Capture the cell that displays the provided text and extract its [X, Y] central coordinate. 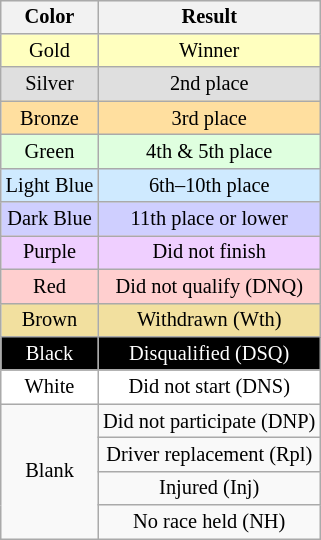
Disqualified (DSQ) [209, 354]
Withdrawn (Wth) [209, 320]
Black [50, 354]
Color [50, 17]
Silver [50, 84]
Dark Blue [50, 219]
White [50, 387]
Light Blue [50, 185]
Did not qualify (DNQ) [209, 286]
6th–10th place [209, 185]
Purple [50, 253]
4th & 5th place [209, 152]
Injured (Inj) [209, 488]
Gold [50, 51]
Blank [50, 472]
Result [209, 17]
11th place or lower [209, 219]
Driver replacement (Rpl) [209, 455]
2nd place [209, 84]
Did not finish [209, 253]
No race held (NH) [209, 522]
Green [50, 152]
Did not participate (DNP) [209, 421]
Bronze [50, 118]
Brown [50, 320]
Did not start (DNS) [209, 387]
Red [50, 286]
Winner [209, 51]
3rd place [209, 118]
